For the text-containing cell, return its midpoint in (x, y) coordinate format. 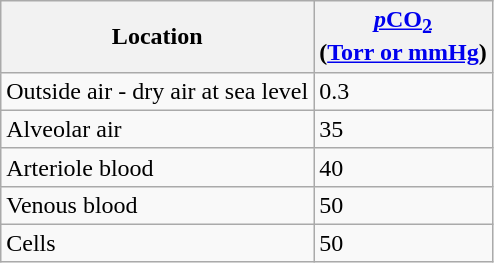
Cells (158, 243)
Venous blood (158, 205)
40 (404, 167)
pCO2(Torr or mmHg) (404, 36)
35 (404, 129)
Outside air - dry air at sea level (158, 91)
0.3 (404, 91)
Location (158, 36)
Arteriole blood (158, 167)
Alveolar air (158, 129)
